Determine the (X, Y) coordinate at the center of the cell enclosing the given text.  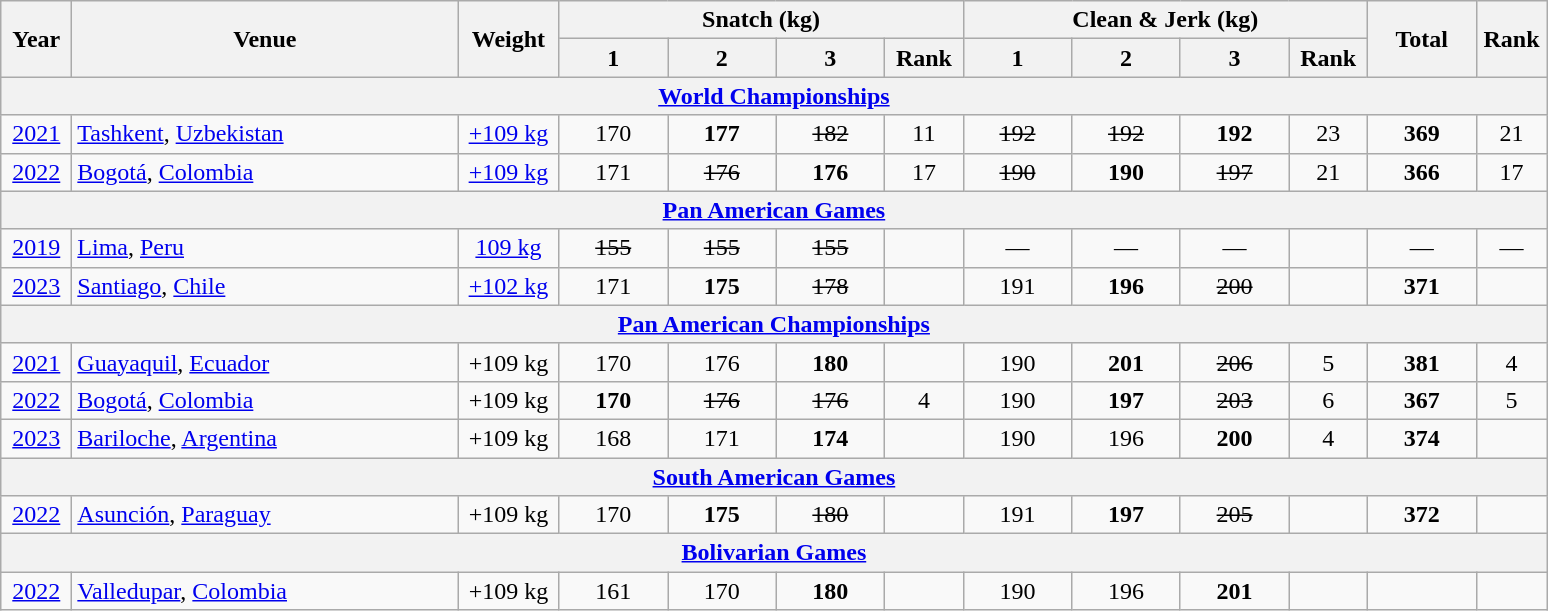
371 (1422, 286)
174 (830, 438)
Lima, Peru (265, 248)
23 (1328, 134)
Weight (508, 39)
Total (1422, 39)
South American Games (774, 477)
205 (1234, 515)
Snatch (kg) (761, 20)
372 (1422, 515)
381 (1422, 362)
206 (1234, 362)
Valledupar, Colombia (265, 591)
367 (1422, 400)
2019 (36, 248)
374 (1422, 438)
177 (722, 134)
182 (830, 134)
Guayaquil, Ecuador (265, 362)
Santiago, Chile (265, 286)
World Championships (774, 96)
Clean & Jerk (kg) (1165, 20)
Bariloche, Argentina (265, 438)
11 (924, 134)
203 (1234, 400)
Year (36, 39)
Asunción, Paraguay (265, 515)
Bolivarian Games (774, 553)
178 (830, 286)
369 (1422, 134)
Tashkent, Uzbekistan (265, 134)
Pan American Games (774, 210)
161 (614, 591)
109 kg (508, 248)
6 (1328, 400)
Pan American Championships (774, 324)
Venue (265, 39)
366 (1422, 172)
168 (614, 438)
+102 kg (508, 286)
